Provide the (x, y) coordinate of the cell's center where the given text is located.  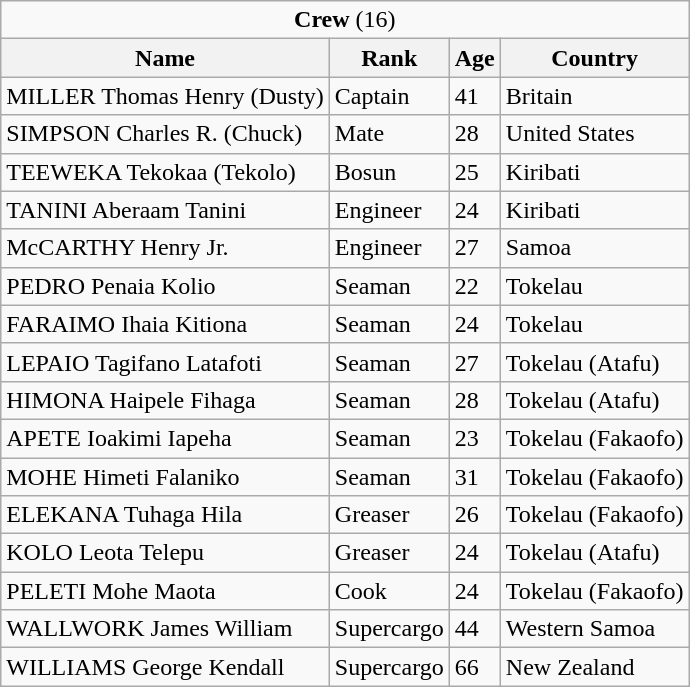
United States (594, 134)
Cook (389, 591)
22 (474, 286)
Name (166, 58)
FARAIMO Ihaia Kitiona (166, 324)
41 (474, 96)
McCARTHY Henry Jr. (166, 248)
ELEKANA Tuhaga Hila (166, 515)
26 (474, 515)
31 (474, 477)
Mate (389, 134)
Age (474, 58)
Western Samoa (594, 629)
HIMONA Haipele Fihaga (166, 400)
Samoa (594, 248)
23 (474, 438)
PELETI Mohe Maota (166, 591)
APETE Ioakimi Iapeha (166, 438)
New Zealand (594, 667)
66 (474, 667)
Bosun (389, 172)
SIMPSON Charles R. (Chuck) (166, 134)
WALLWORK James William (166, 629)
44 (474, 629)
Britain (594, 96)
25 (474, 172)
MOHE Himeti Falaniko (166, 477)
WILLIAMS George Kendall (166, 667)
Rank (389, 58)
MILLER Thomas Henry (Dusty) (166, 96)
TEEWEKA Tekokaa (Tekolo) (166, 172)
Country (594, 58)
KOLO Leota Telepu (166, 553)
LEPAIO Tagifano Latafoti (166, 362)
TANINI Aberaam Tanini (166, 210)
Crew (16) (345, 20)
Captain (389, 96)
PEDRO Penaia Kolio (166, 286)
